Find where the given text appears and provide that cell's center as (x, y) coordinate. 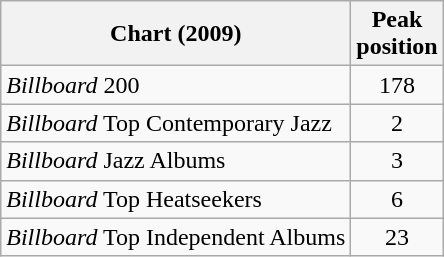
178 (397, 85)
Billboard Jazz Albums (176, 161)
Chart (2009) (176, 34)
6 (397, 199)
Billboard 200 (176, 85)
23 (397, 237)
2 (397, 123)
Billboard Top Independent Albums (176, 237)
Billboard Top Contemporary Jazz (176, 123)
Billboard Top Heatseekers (176, 199)
3 (397, 161)
Peakposition (397, 34)
